Pinpoint the cell where the given text exists, returning its [X, Y] midpoint coordinate. 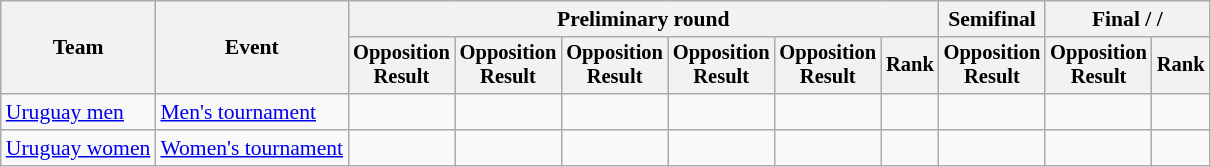
Event [252, 48]
Women's tournament [252, 148]
Final / / [1127, 19]
Team [78, 48]
Men's tournament [252, 112]
Semifinal [992, 19]
Uruguay men [78, 112]
Preliminary round [644, 19]
Uruguay women [78, 148]
